Return [X, Y] of the center of cell containing provided text 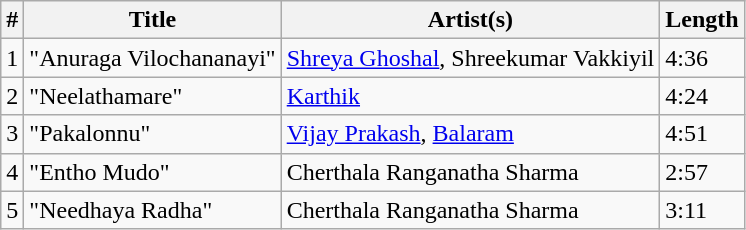
1 [12, 58]
4:36 [702, 58]
# [12, 20]
2 [12, 96]
Shreya Ghoshal, Shreekumar Vakkiyil [470, 58]
4:24 [702, 96]
"Needhaya Radha" [152, 210]
"Entho Mudo" [152, 172]
3 [12, 134]
Vijay Prakash, Balaram [470, 134]
"Pakalonnu" [152, 134]
5 [12, 210]
4 [12, 172]
"Neelathamare" [152, 96]
Artist(s) [470, 20]
Karthik [470, 96]
Title [152, 20]
Length [702, 20]
2:57 [702, 172]
4:51 [702, 134]
"Anuraga Vilochananayi" [152, 58]
3:11 [702, 210]
